Return the [x, y] coordinate for the center point of the cell that contains the specified text.  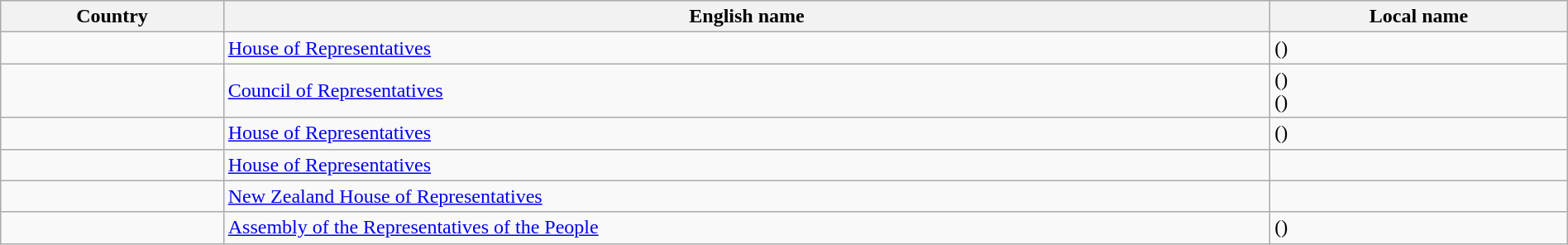
Local name [1419, 17]
Council of Representatives [746, 91]
Country [112, 17]
New Zealand House of Representatives [746, 196]
English name [746, 17]
() () [1419, 91]
Assembly of the Representatives of the People [746, 228]
